Return (X, Y) of the center of cell containing provided text 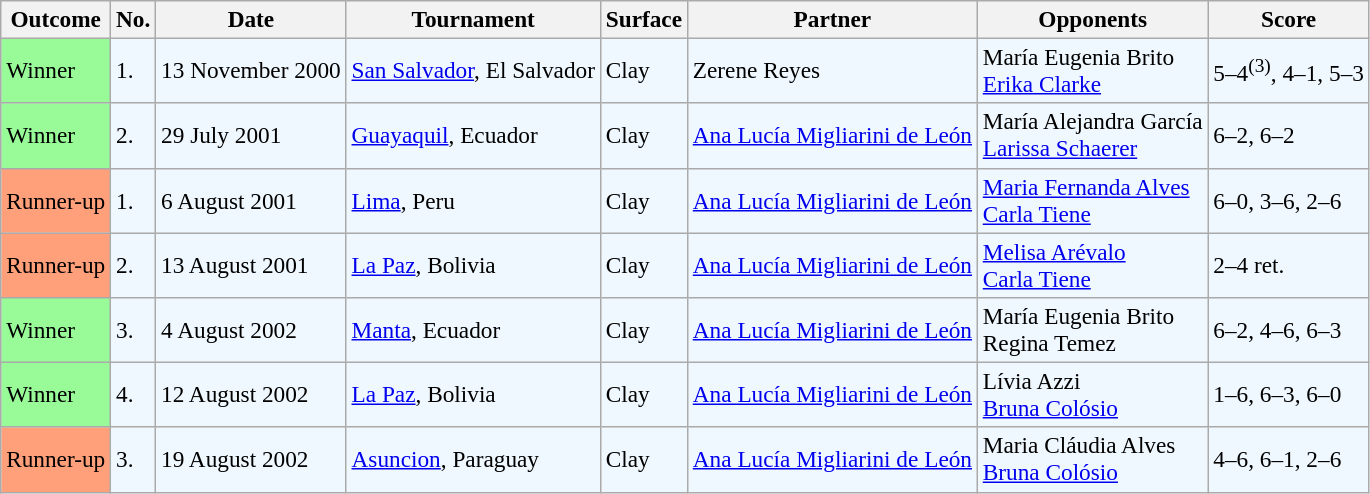
4. (134, 394)
Manta, Ecuador (473, 330)
4–6, 6–1, 2–6 (1288, 460)
María Eugenia Brito Regina Temez (1092, 330)
María Alejandra García Larissa Schaerer (1092, 136)
13 November 2000 (251, 70)
Tournament (473, 19)
6 August 2001 (251, 200)
Date (251, 19)
12 August 2002 (251, 394)
Lima, Peru (473, 200)
Surface (644, 19)
1–6, 6–3, 6–0 (1288, 394)
6–2, 4–6, 6–3 (1288, 330)
Maria Fernanda Alves Carla Tiene (1092, 200)
Asuncion, Paraguay (473, 460)
Score (1288, 19)
13 August 2001 (251, 264)
San Salvador, El Salvador (473, 70)
Opponents (1092, 19)
Melisa Arévalo Carla Tiene (1092, 264)
No. (134, 19)
Maria Cláudia Alves Bruna Colósio (1092, 460)
Zerene Reyes (832, 70)
6–0, 3–6, 2–6 (1288, 200)
María Eugenia Brito Erika Clarke (1092, 70)
19 August 2002 (251, 460)
29 July 2001 (251, 136)
Outcome (56, 19)
5–4(3), 4–1, 5–3 (1288, 70)
Guayaquil, Ecuador (473, 136)
Partner (832, 19)
Lívia Azzi Bruna Colósio (1092, 394)
6–2, 6–2 (1288, 136)
2–4 ret. (1288, 264)
4 August 2002 (251, 330)
